Capture the cell that displays the provided text and extract its (X, Y) central coordinate. 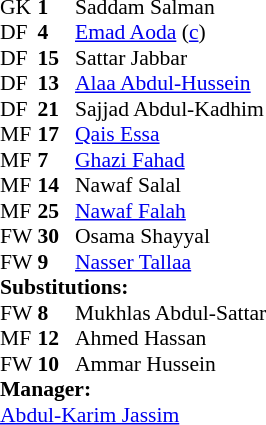
17 (57, 135)
12 (57, 339)
15 (57, 58)
4 (57, 33)
9 (57, 262)
10 (57, 364)
Mukhlas Abdul-Sattar (170, 313)
Ahmed Hassan (170, 339)
Alaa Abdul-Hussein (170, 83)
13 (57, 83)
Osama Shayyal (170, 237)
Ghazi Fahad (170, 160)
30 (57, 237)
Qais Essa (170, 135)
Nawaf Salal (170, 185)
21 (57, 109)
Substitutions: (133, 287)
Sajjad Abdul-Kadhim (170, 109)
Manager: (133, 389)
Nawaf Falah (170, 211)
Ammar Hussein (170, 364)
14 (57, 185)
7 (57, 160)
Sattar Jabbar (170, 58)
Nasser Tallaa (170, 262)
25 (57, 211)
8 (57, 313)
Emad Aoda (c) (170, 33)
